Search for the cell housing the specified text and yield its (X, Y) center coordinate. 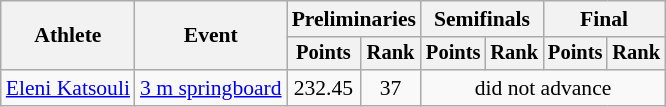
3 m springboard (211, 88)
Athlete (68, 36)
37 (390, 88)
Preliminaries (354, 19)
Final (604, 19)
did not advance (543, 88)
Eleni Katsouli (68, 88)
232.45 (324, 88)
Event (211, 36)
Semifinals (482, 19)
